Scan for the cell matching the given text and deliver its [X, Y] coordinate at center. 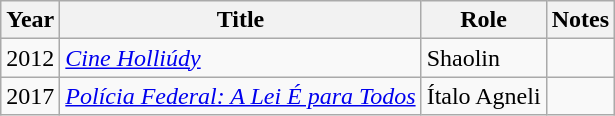
Role [484, 20]
2012 [30, 58]
Title [240, 20]
Year [30, 20]
Polícia Federal: A Lei É para Todos [240, 96]
Notes [580, 20]
Shaolin [484, 58]
2017 [30, 96]
Cine Holliúdy [240, 58]
Ítalo Agneli [484, 96]
